Find where the given text appears and provide that cell's center as (X, Y) coordinate. 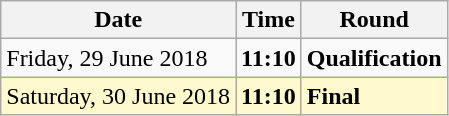
Final (374, 96)
Time (269, 20)
Saturday, 30 June 2018 (118, 96)
Qualification (374, 58)
Round (374, 20)
Date (118, 20)
Friday, 29 June 2018 (118, 58)
